Locate the cell with the specified text and output its [X, Y] center coordinate. 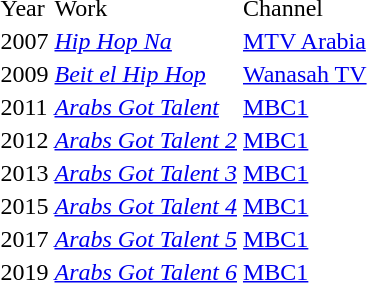
Beit el Hip Hop [146, 74]
Arabs Got Talent 4 [146, 206]
Hip Hop Na [146, 41]
Arabs Got Talent 2 [146, 140]
Arabs Got Talent 5 [146, 239]
Arabs Got Talent [146, 107]
Arabs Got Talent 3 [146, 173]
